Extract the [X, Y] coordinate from the center of the cell holding the provided text.  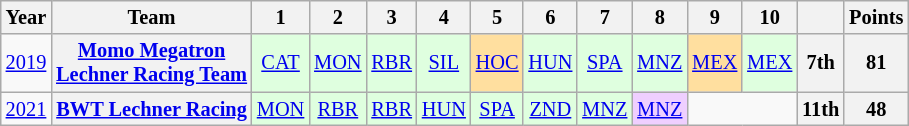
Team [152, 17]
ZND [550, 109]
Momo MegatronLechner Racing Team [152, 63]
7 [604, 17]
4 [444, 17]
BWT Lechner Racing [152, 109]
2019 [26, 63]
7th [820, 63]
3 [391, 17]
48 [876, 109]
9 [714, 17]
CAT [280, 63]
8 [660, 17]
2021 [26, 109]
6 [550, 17]
10 [770, 17]
HOC [498, 63]
Year [26, 17]
SIL [444, 63]
5 [498, 17]
1 [280, 17]
81 [876, 63]
Points [876, 17]
2 [338, 17]
11th [820, 109]
